Detect which cell encompasses the target text, then output its [x, y] center coordinate. 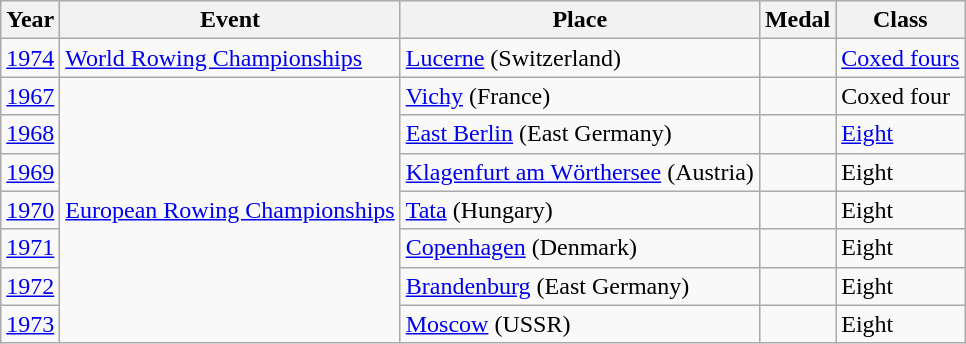
European Rowing Championships [230, 210]
Coxed four [900, 96]
Year [30, 20]
1970 [30, 210]
Tata (Hungary) [580, 210]
Moscow (USSR) [580, 324]
1968 [30, 134]
East Berlin (East Germany) [580, 134]
World Rowing Championships [230, 58]
1969 [30, 172]
Medal [797, 20]
Event [230, 20]
1971 [30, 248]
Klagenfurt am Wörthersee (Austria) [580, 172]
Copenhagen (Denmark) [580, 248]
1974 [30, 58]
1973 [30, 324]
Brandenburg (East Germany) [580, 286]
1972 [30, 286]
1967 [30, 96]
Vichy (France) [580, 96]
Lucerne (Switzerland) [580, 58]
Coxed fours [900, 58]
Class [900, 20]
Place [580, 20]
